Identify which cell holds the provided text, then report its [x, y] central coordinate. 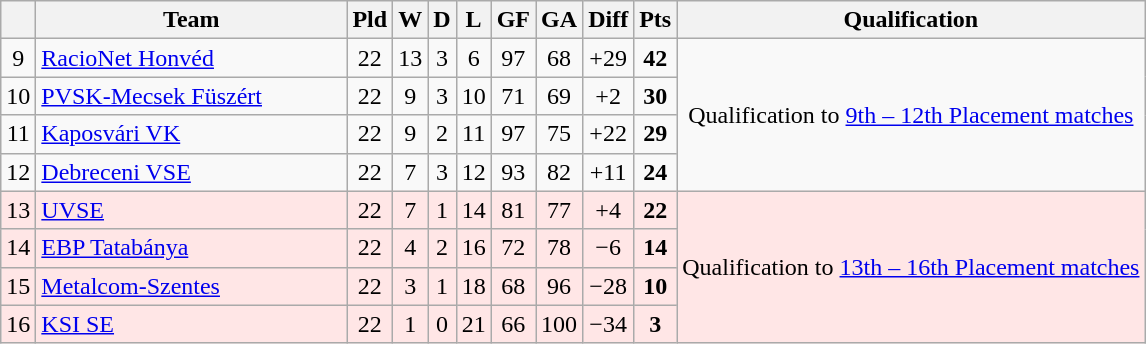
66 [513, 324]
Pld [370, 20]
Pts [656, 20]
18 [474, 286]
Metalcom-Szentes [192, 286]
75 [560, 134]
81 [513, 210]
UVSE [192, 210]
Qualification [911, 20]
Kaposvári VK [192, 134]
+2 [608, 96]
100 [560, 324]
96 [560, 286]
GA [560, 20]
4 [410, 248]
69 [560, 96]
KSI SE [192, 324]
24 [656, 172]
GF [513, 20]
93 [513, 172]
W [410, 20]
D [442, 20]
−28 [608, 286]
29 [656, 134]
78 [560, 248]
Diff [608, 20]
0 [442, 324]
Debreceni VSE [192, 172]
30 [656, 96]
15 [18, 286]
EBP Tatabánya [192, 248]
PVSK-Mecsek Füszért [192, 96]
82 [560, 172]
+4 [608, 210]
72 [513, 248]
−34 [608, 324]
Qualification to 13th – 16th Placement matches [911, 267]
21 [474, 324]
Qualification to 9th – 12th Placement matches [911, 115]
77 [560, 210]
L [474, 20]
−6 [608, 248]
42 [656, 58]
+11 [608, 172]
+22 [608, 134]
6 [474, 58]
+29 [608, 58]
Team [192, 20]
RacioNet Honvéd [192, 58]
71 [513, 96]
